Scan for the cell matching the given text and deliver its [x, y] coordinate at center. 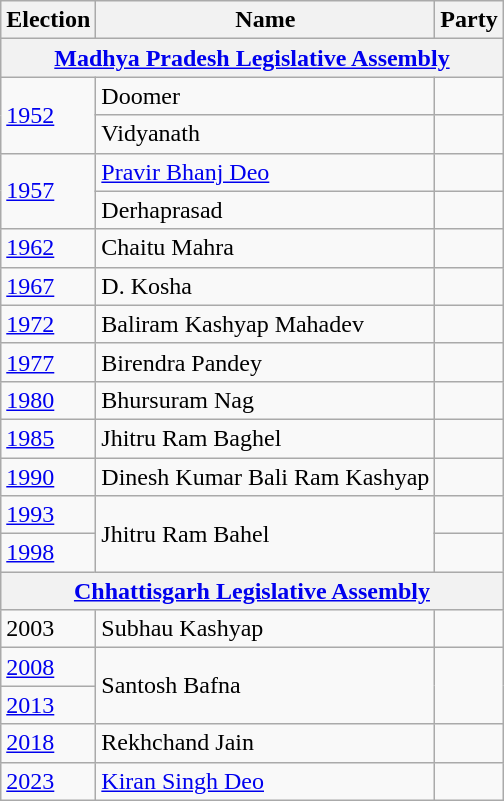
1952 [48, 115]
Kiran Singh Deo [266, 781]
Derhaprasad [266, 210]
2003 [48, 629]
Santosh Bafna [266, 686]
Birendra Pandey [266, 362]
Jhitru Ram Bahel [266, 534]
Baliram Kashyap Mahadev [266, 324]
1957 [48, 191]
Madhya Pradesh Legislative Assembly [252, 58]
1993 [48, 515]
Pravir Bhanj Deo [266, 172]
1972 [48, 324]
D. Kosha [266, 286]
1998 [48, 553]
1990 [48, 477]
2008 [48, 667]
Chhattisgarh Legislative Assembly [252, 591]
1967 [48, 286]
Vidyanath [266, 134]
2013 [48, 705]
Election [48, 20]
1962 [48, 248]
Chaitu Mahra [266, 248]
Jhitru Ram Baghel [266, 438]
Subhau Kashyap [266, 629]
Name [266, 20]
Doomer [266, 96]
Dinesh Kumar Bali Ram Kashyap [266, 477]
Rekhchand Jain [266, 743]
1977 [48, 362]
1980 [48, 400]
Bhursuram Nag [266, 400]
2023 [48, 781]
Party [469, 20]
2018 [48, 743]
1985 [48, 438]
